Search for the cell housing the specified text and yield its [X, Y] center coordinate. 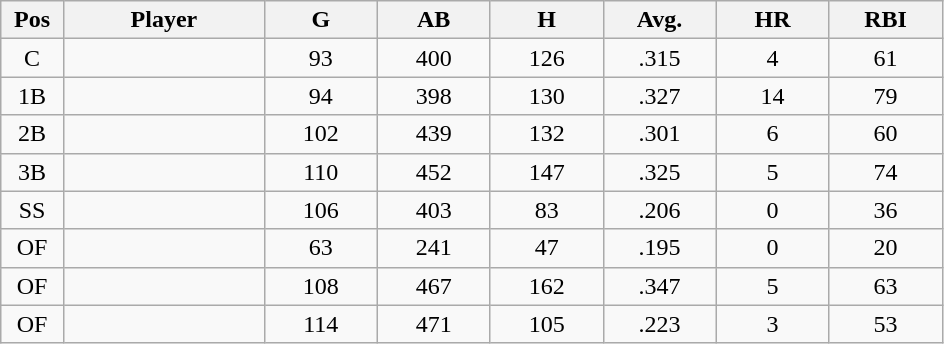
1B [32, 96]
452 [434, 172]
126 [546, 58]
471 [434, 324]
14 [772, 96]
132 [546, 134]
83 [546, 210]
61 [886, 58]
400 [434, 58]
147 [546, 172]
3B [32, 172]
403 [434, 210]
.347 [660, 286]
SS [32, 210]
114 [320, 324]
110 [320, 172]
105 [546, 324]
47 [546, 248]
Avg. [660, 20]
398 [434, 96]
.195 [660, 248]
241 [434, 248]
79 [886, 96]
2B [32, 134]
.315 [660, 58]
G [320, 20]
.301 [660, 134]
.223 [660, 324]
C [32, 58]
20 [886, 248]
439 [434, 134]
106 [320, 210]
108 [320, 286]
3 [772, 324]
4 [772, 58]
.325 [660, 172]
93 [320, 58]
Pos [32, 20]
130 [546, 96]
6 [772, 134]
AB [434, 20]
467 [434, 286]
162 [546, 286]
.327 [660, 96]
102 [320, 134]
60 [886, 134]
94 [320, 96]
.206 [660, 210]
RBI [886, 20]
53 [886, 324]
H [546, 20]
36 [886, 210]
HR [772, 20]
Player [164, 20]
74 [886, 172]
